Scan for the cell matching the given text and deliver its (x, y) coordinate at center. 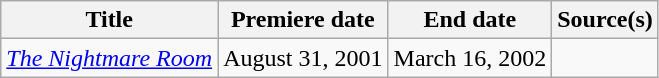
Premiere date (303, 20)
March 16, 2002 (470, 58)
The Nightmare Room (110, 58)
End date (470, 20)
Title (110, 20)
Source(s) (606, 20)
August 31, 2001 (303, 58)
